Search for the cell housing the specified text and yield its (x, y) center coordinate. 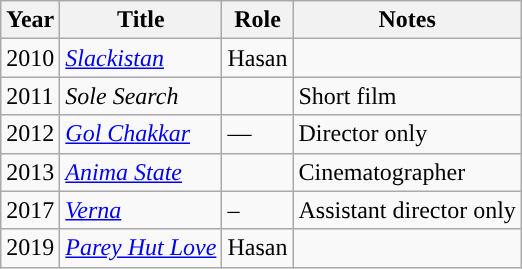
Assistant director only (407, 210)
– (258, 210)
— (258, 134)
Director only (407, 134)
2010 (30, 58)
Year (30, 20)
Notes (407, 20)
Parey Hut Love (141, 248)
Slackistan (141, 58)
Short film (407, 96)
Role (258, 20)
Verna (141, 210)
2013 (30, 172)
2017 (30, 210)
Title (141, 20)
Gol Chakkar (141, 134)
Anima State (141, 172)
Sole Search (141, 96)
2011 (30, 96)
Cinematographer (407, 172)
2019 (30, 248)
2012 (30, 134)
